Return [x, y] of the center of cell containing provided text 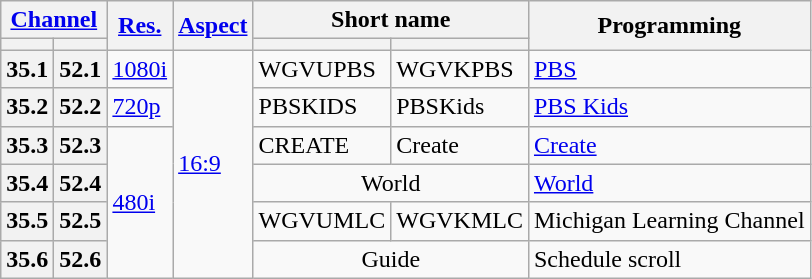
Res. [140, 26]
52.1 [80, 69]
Aspect [213, 26]
WGVKMLC [460, 221]
720p [140, 107]
PBS [669, 69]
35.4 [28, 183]
Channel [54, 20]
1080i [140, 69]
Short name [390, 20]
PBSKIDS [322, 107]
CREATE [322, 145]
PBSKids [460, 107]
52.6 [80, 259]
Programming [669, 26]
35.2 [28, 107]
16:9 [213, 164]
WGVUPBS [322, 69]
35.5 [28, 221]
Guide [390, 259]
Michigan Learning Channel [669, 221]
52.3 [80, 145]
52.5 [80, 221]
52.4 [80, 183]
35.3 [28, 145]
Schedule scroll [669, 259]
52.2 [80, 107]
PBS Kids [669, 107]
35.6 [28, 259]
WGVKPBS [460, 69]
WGVUMLC [322, 221]
480i [140, 202]
35.1 [28, 69]
